Determine the (X, Y) coordinate at the center of the cell enclosing the given text.  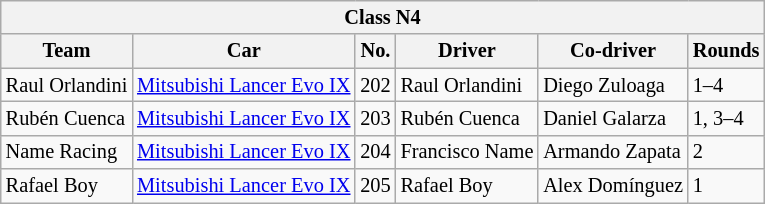
Team (66, 51)
2 (726, 152)
202 (375, 85)
203 (375, 118)
204 (375, 152)
205 (375, 186)
Class N4 (383, 17)
Name Racing (66, 152)
Driver (468, 51)
Armando Zapata (613, 152)
Alex Domínguez (613, 186)
Rounds (726, 51)
Car (244, 51)
Francisco Name (468, 152)
1–4 (726, 85)
Diego Zuloaga (613, 85)
Daniel Galarza (613, 118)
No. (375, 51)
Co-driver (613, 51)
1, 3–4 (726, 118)
1 (726, 186)
